For the text-containing cell, return its midpoint in (x, y) coordinate format. 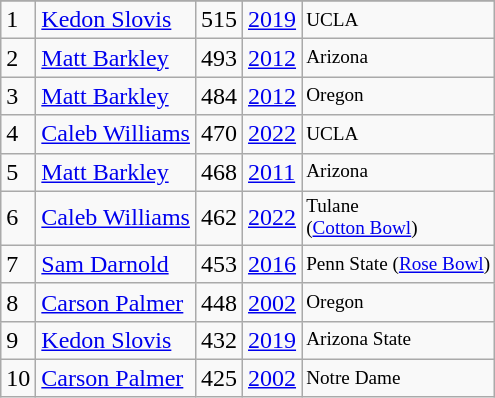
Arizona State (398, 340)
484 (218, 96)
Notre Dame (398, 378)
2016 (272, 264)
462 (218, 218)
2011 (272, 172)
468 (218, 172)
432 (218, 340)
9 (18, 340)
2 (18, 58)
4 (18, 134)
470 (218, 134)
5 (18, 172)
Penn State (Rose Bowl) (398, 264)
1 (18, 20)
493 (218, 58)
10 (18, 378)
7 (18, 264)
3 (18, 96)
453 (218, 264)
8 (18, 302)
425 (218, 378)
6 (18, 218)
Tulane(Cotton Bowl) (398, 218)
Sam Darnold (116, 264)
515 (218, 20)
448 (218, 302)
